Pinpoint the cell where the given text exists, returning its (x, y) midpoint coordinate. 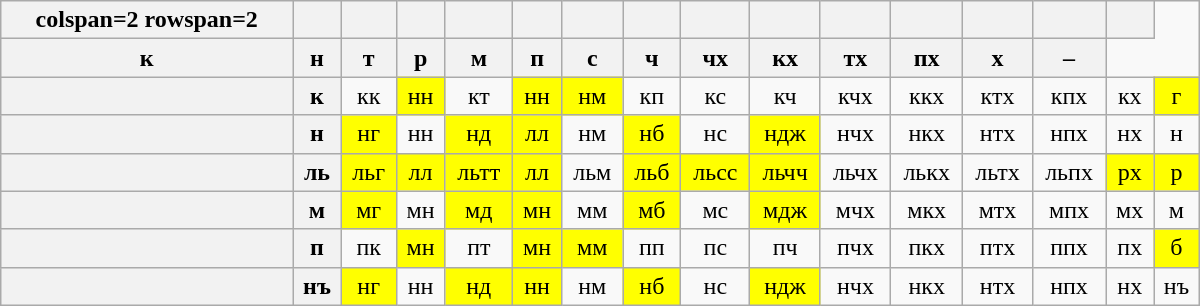
льг (368, 172)
тх (855, 58)
льчч (785, 172)
кт (479, 96)
ль (318, 172)
мдж (785, 210)
с (592, 58)
colspan=2 rowspan=2 (147, 20)
пт (479, 248)
льм (592, 172)
кк (368, 96)
ппх (1069, 248)
б (1177, 248)
льтх (998, 172)
– (1069, 58)
пчх (855, 248)
мб (652, 210)
пп (652, 248)
кпх (1069, 96)
мд (479, 210)
льтт (479, 172)
т (368, 58)
кп (652, 96)
пк (368, 248)
кч (785, 96)
льсс (716, 172)
льб (652, 172)
рх (1130, 172)
птх (998, 248)
мпх (1069, 210)
пс (716, 248)
мкх (927, 210)
льпх (1069, 172)
пкх (927, 248)
мг (368, 210)
льчх (855, 172)
кчх (855, 96)
х (998, 58)
лькх (927, 172)
мх (1130, 210)
мс (716, 210)
ккх (927, 96)
мтх (998, 210)
мчх (855, 210)
кс (716, 96)
ктх (998, 96)
пч (785, 248)
чх (716, 58)
ч (652, 58)
г (1177, 96)
